Provide the [X, Y] coordinate of the cell's center where the given text is located.  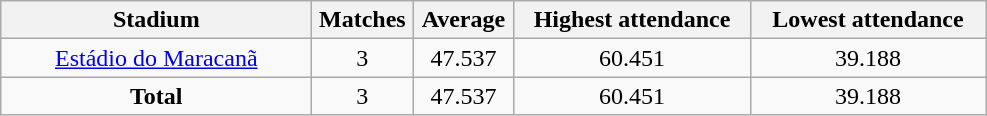
Total [156, 96]
Estádio do Maracanã [156, 58]
Lowest attendance [868, 20]
Matches [362, 20]
Stadium [156, 20]
Highest attendance [632, 20]
Average [464, 20]
